Locate the cell with the specified text and output its (x, y) center coordinate. 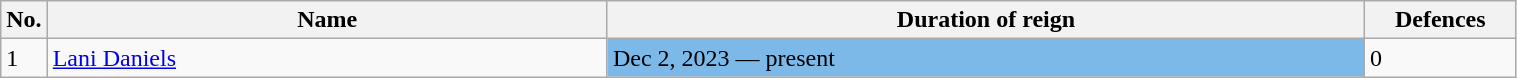
Lani Daniels (327, 58)
1 (24, 58)
Duration of reign (986, 20)
Name (327, 20)
Dec 2, 2023 — present (986, 58)
0 (1441, 58)
No. (24, 20)
Defences (1441, 20)
